For the text-containing cell, return its midpoint in [x, y] coordinate format. 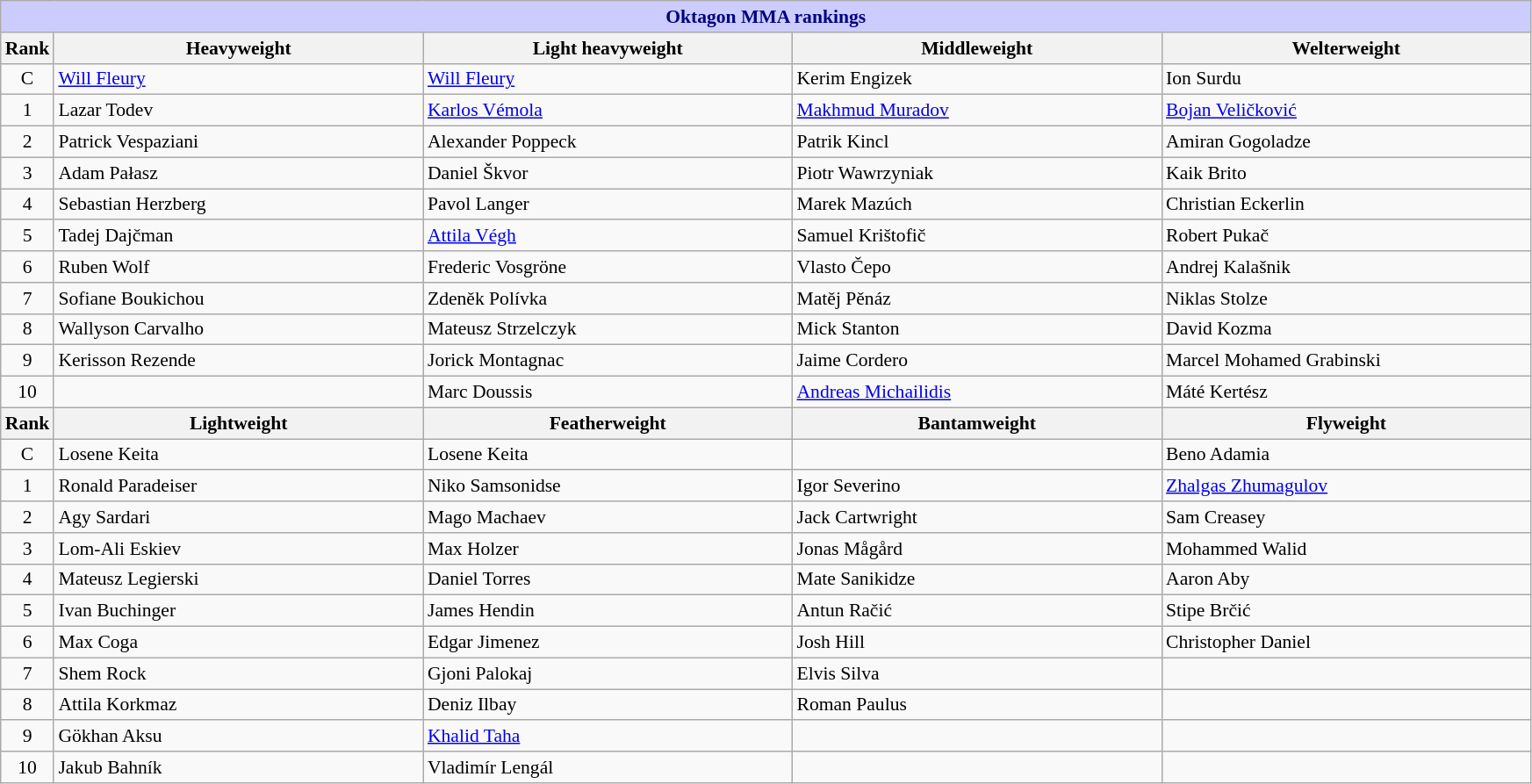
Igor Severino [976, 486]
Roman Paulus [976, 705]
Lom-Ali Eskiev [239, 549]
Featherweight [608, 423]
Alexander Poppeck [608, 142]
Christian Eckerlin [1347, 205]
Sam Creasey [1347, 517]
Beno Adamia [1347, 455]
Vlasto Čepo [976, 267]
Sebastian Herzberg [239, 205]
Flyweight [1347, 423]
Kerim Engizek [976, 79]
Marcel Mohamed Grabinski [1347, 361]
Mate Sanikidze [976, 579]
Mago Machaev [608, 517]
Niklas Stolze [1347, 298]
Makhmud Muradov [976, 111]
Lightweight [239, 423]
Patrick Vespaziani [239, 142]
Daniel Škvor [608, 173]
Frederic Vosgröne [608, 267]
Ruben Wolf [239, 267]
Edgar Jimenez [608, 643]
Mohammed Walid [1347, 549]
Amiran Gogoladze [1347, 142]
Shem Rock [239, 673]
Lazar Todev [239, 111]
Vladimír Lengál [608, 767]
Marc Doussis [608, 392]
Elvis Silva [976, 673]
Niko Samsonidse [608, 486]
Attila Végh [608, 236]
Ion Surdu [1347, 79]
Andrej Kalašnik [1347, 267]
Jack Cartwright [976, 517]
Jaime Cordero [976, 361]
Matěj Pěnáz [976, 298]
Agy Sardari [239, 517]
David Kozma [1347, 329]
Adam Pałasz [239, 173]
Light heavyweight [608, 48]
Kaik Brito [1347, 173]
Mateusz Legierski [239, 579]
Welterweight [1347, 48]
Patrik Kincl [976, 142]
Deniz Ilbay [608, 705]
Josh Hill [976, 643]
Gjoni Palokaj [608, 673]
Pavol Langer [608, 205]
James Hendin [608, 611]
Bojan Veličković [1347, 111]
Jonas Mågård [976, 549]
Bantamweight [976, 423]
Samuel Krištofič [976, 236]
Marek Mazúch [976, 205]
Ivan Buchinger [239, 611]
Max Holzer [608, 549]
Kerisson Rezende [239, 361]
Middleweight [976, 48]
Piotr Wawrzyniak [976, 173]
Aaron Aby [1347, 579]
Wallyson Carvalho [239, 329]
Oktagon MMA rankings [766, 17]
Ronald Paradeiser [239, 486]
Mateusz Strzelczyk [608, 329]
Max Coga [239, 643]
Khalid Taha [608, 737]
Mick Stanton [976, 329]
Jorick Montagnac [608, 361]
Sofiane Boukichou [239, 298]
Stipe Brčić [1347, 611]
Zdeněk Polívka [608, 298]
Heavyweight [239, 48]
Attila Korkmaz [239, 705]
Daniel Torres [608, 579]
Gökhan Aksu [239, 737]
Zhalgas Zhumagulov [1347, 486]
Christopher Daniel [1347, 643]
Antun Račić [976, 611]
Karlos Vémola [608, 111]
Jakub Bahník [239, 767]
Tadej Dajčman [239, 236]
Máté Kertész [1347, 392]
Robert Pukač [1347, 236]
Andreas Michailidis [976, 392]
